Determine the [X, Y] coordinate at the center of the cell enclosing the given text.  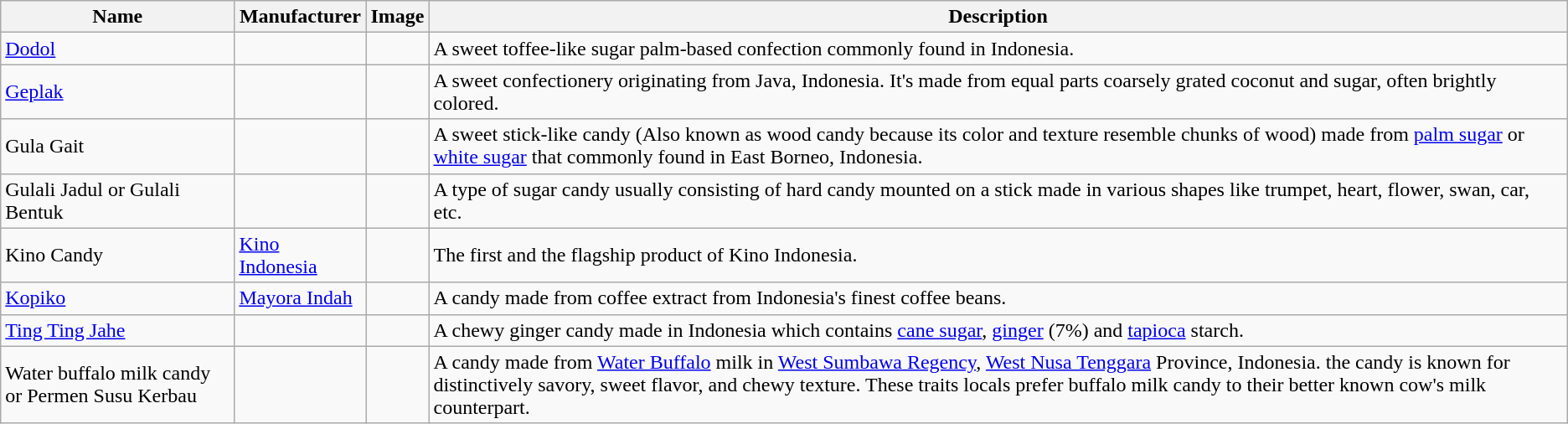
Kino Candy [117, 255]
Geplak [117, 92]
A sweet confectionery originating from Java, Indonesia. It's made from equal parts coarsely grated coconut and sugar, often brightly colored. [998, 92]
A type of sugar candy usually consisting of hard candy mounted on a stick made in various shapes like trumpet, heart, flower, swan, car, etc. [998, 201]
Dodol [117, 49]
Gula Gait [117, 146]
Gulali Jadul or Gulali Bentuk [117, 201]
Mayora Indah [300, 298]
Description [998, 17]
Manufacturer [300, 17]
Name [117, 17]
Image [397, 17]
Ting Ting Jahe [117, 330]
Kopiko [117, 298]
A chewy ginger candy made in Indonesia which contains cane sugar, ginger (7%) and tapioca starch. [998, 330]
Kino Indonesia [300, 255]
A sweet toffee-like sugar palm-based confection commonly found in Indonesia. [998, 49]
Water buffalo milk candy or Permen Susu Kerbau [117, 385]
A candy made from coffee extract from Indonesia's finest coffee beans. [998, 298]
The first and the flagship product of Kino Indonesia. [998, 255]
